For the text-containing cell, return its midpoint in (X, Y) coordinate format. 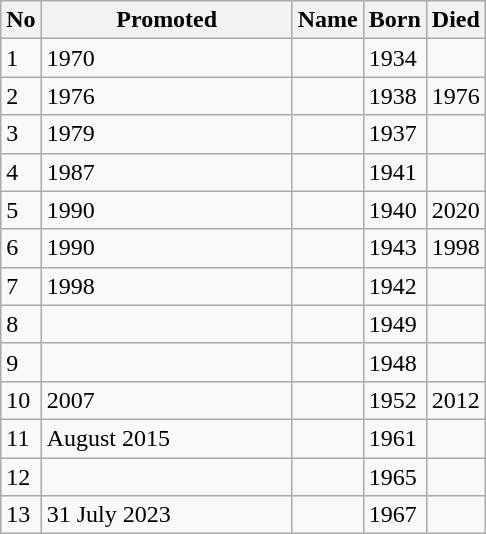
1979 (166, 134)
1970 (166, 58)
1941 (394, 172)
No (21, 20)
1934 (394, 58)
6 (21, 248)
Died (456, 20)
Born (394, 20)
1965 (394, 477)
7 (21, 286)
Name (328, 20)
2020 (456, 210)
1948 (394, 362)
August 2015 (166, 438)
12 (21, 477)
8 (21, 324)
1942 (394, 286)
11 (21, 438)
2012 (456, 400)
13 (21, 515)
1940 (394, 210)
1949 (394, 324)
1938 (394, 96)
2007 (166, 400)
9 (21, 362)
Promoted (166, 20)
3 (21, 134)
1967 (394, 515)
4 (21, 172)
1937 (394, 134)
1952 (394, 400)
10 (21, 400)
2 (21, 96)
1943 (394, 248)
5 (21, 210)
1961 (394, 438)
1 (21, 58)
31 July 2023 (166, 515)
1987 (166, 172)
